Output the [X, Y] coordinate of the center of the cell containing the given text.  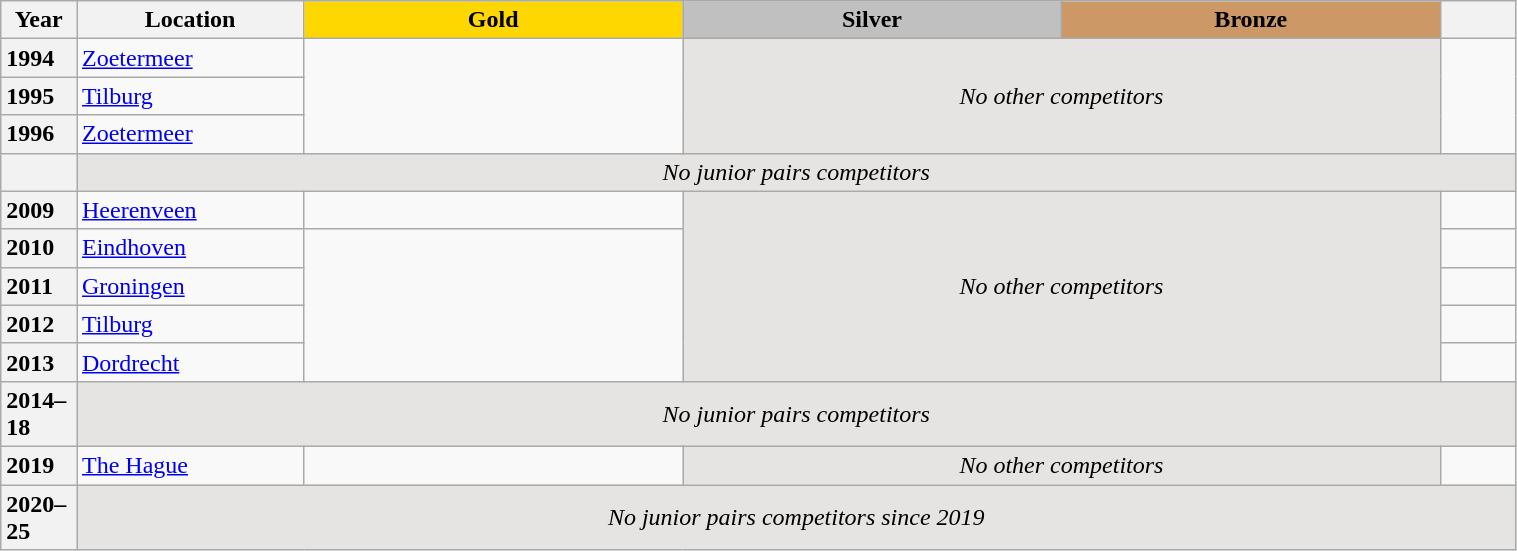
No junior pairs competitors since 2019 [796, 516]
2010 [39, 248]
1996 [39, 134]
Bronze [1250, 20]
2014–18 [39, 414]
Year [39, 20]
1995 [39, 96]
Eindhoven [190, 248]
2020–25 [39, 516]
Location [190, 20]
Heerenveen [190, 210]
2011 [39, 286]
Silver [872, 20]
The Hague [190, 465]
1994 [39, 58]
2013 [39, 362]
Groningen [190, 286]
2012 [39, 324]
2009 [39, 210]
Gold [494, 20]
Dordrecht [190, 362]
2019 [39, 465]
